Provide the (X, Y) coordinate of the cell's center where the given text is located.  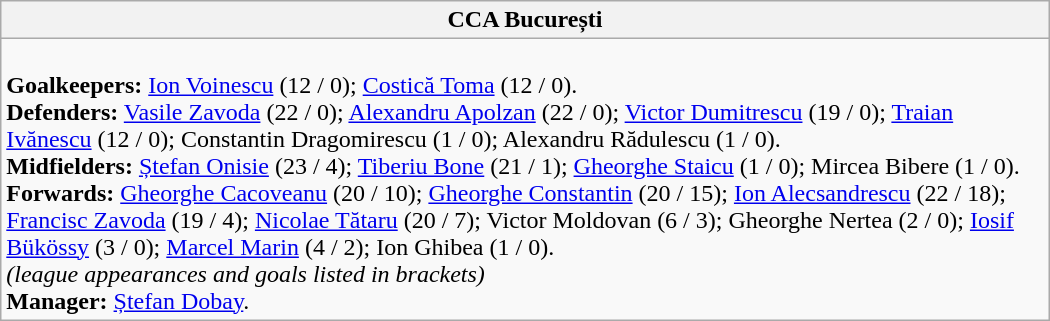
CCA București (525, 20)
